Determine the [X, Y] coordinate at the center of the cell enclosing the given text.  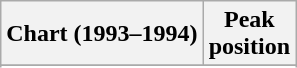
Chart (1993–1994) [102, 34]
Peakposition [249, 34]
